From the cell containing the given text, extract its center point as [x, y] coordinate. 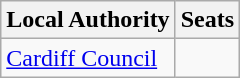
Seats [207, 20]
Cardiff Council [88, 58]
Local Authority [88, 20]
